Identify which cell holds the provided text, then report its (x, y) central coordinate. 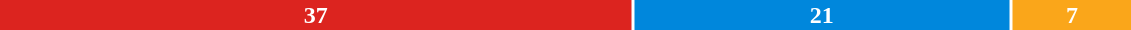
21 (822, 15)
7 (1072, 15)
37 (316, 15)
